Locate the cell with the specified text and output its (x, y) center coordinate. 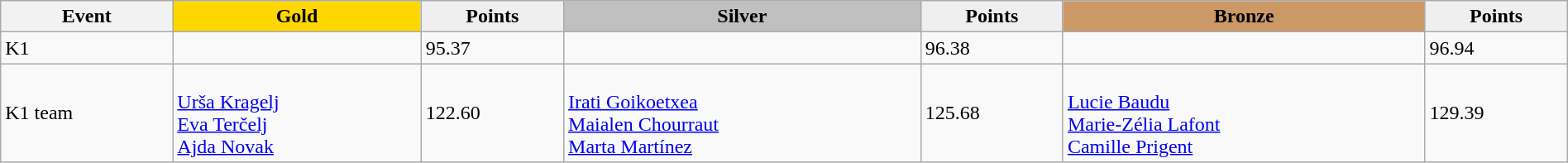
Gold (297, 17)
Lucie BauduMarie-Zélia LafontCamille Prigent (1244, 113)
122.60 (492, 113)
Event (87, 17)
129.39 (1496, 113)
95.37 (492, 48)
Irati GoikoetxeaMaialen ChourrautMarta Martínez (743, 113)
K1 team (87, 113)
125.68 (992, 113)
96.38 (992, 48)
Bronze (1244, 17)
96.94 (1496, 48)
Urša KrageljEva TerčeljAjda Novak (297, 113)
Silver (743, 17)
K1 (87, 48)
